Return (X, Y) of the center of cell containing provided text 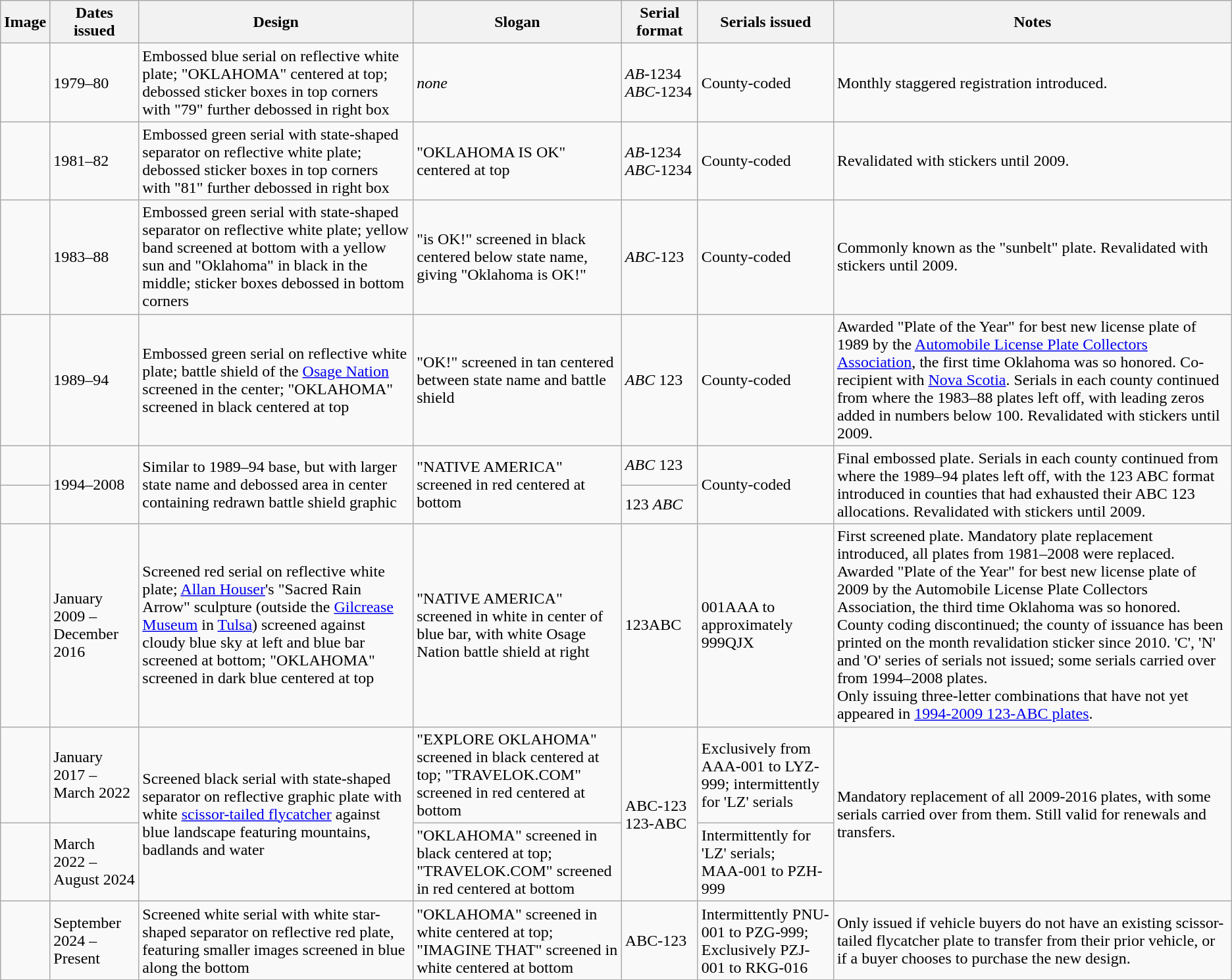
"OKLAHOMA" screened in black centered at top; "TRAVELOK.COM" screened in red centered at bottom (517, 862)
Mandatory replacement of all 2009-2016 plates, with some serials carried over from them. Still valid for renewals and transfers. (1032, 813)
1979–80 (95, 83)
"NATIVE AMERICA" screened in red centered at bottom (517, 484)
"OK!" screened in tan centered between state name and battle shield (517, 380)
123 ABC (659, 505)
Image (25, 22)
Screened white serial with white star-shaped separator on reflective red plate, featuring smaller images screened in blue along the bottom (276, 940)
"OKLAHOMA IS OK" centered at top (517, 161)
1983–88 (95, 257)
Design (276, 22)
ABC-123123-ABC (659, 813)
Commonly known as the "sunbelt" plate. Revalidated with stickers until 2009. (1032, 257)
January 2017 – March 2022 (95, 775)
March 2022 –August 2024 (95, 862)
Slogan (517, 22)
Monthly staggered registration introduced. (1032, 83)
Exclusively from AAA-001 to LYZ-999; intermittently for 'LZ' serials (765, 775)
Notes (1032, 22)
Dates issued (95, 22)
Serials issued (765, 22)
September 2024 –Present (95, 940)
"NATIVE AMERICA" screened in white in center of blue bar, with white Osage Nation battle shield at right (517, 625)
1989–94 (95, 380)
"is OK!" screened in black centered below state name, giving "Oklahoma is OK!" (517, 257)
1981–82 (95, 161)
1994–2008 (95, 484)
123ABC (659, 625)
Similar to 1989–94 base, but with larger state name and debossed area in center containing redrawn battle shield graphic (276, 484)
Revalidated with stickers until 2009. (1032, 161)
"OKLAHOMA" screened in white centered at top; "IMAGINE THAT" screened in white centered at bottom (517, 940)
Serial format (659, 22)
Intermittently PNU-001 to PZG-999;Exclusively PZJ-001 to RKG-016 (765, 940)
Intermittently for 'LZ' serials;MAA-001 to PZH-999 (765, 862)
"EXPLORE OKLAHOMA" screened in black centered at top; "TRAVELOK.COM" screened in red centered at bottom (517, 775)
January 2009 – December 2016 (95, 625)
none (517, 83)
001AAA to approximately 999QJX (765, 625)
